For the text-containing cell, return its midpoint in [X, Y] coordinate format. 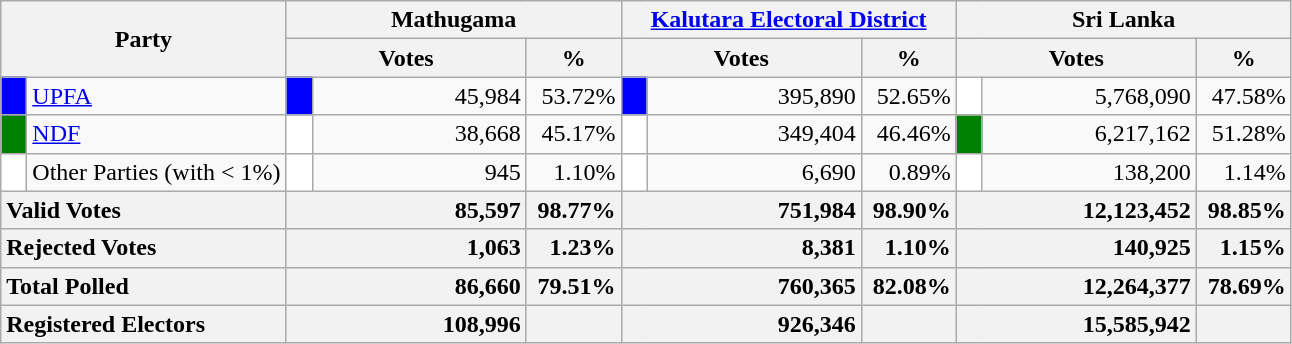
140,925 [1076, 248]
6,690 [754, 172]
1,063 [406, 248]
86,660 [406, 286]
53.72% [574, 96]
0.89% [908, 172]
NDF [156, 134]
1.23% [574, 248]
98.90% [908, 210]
82.08% [908, 286]
Total Polled [144, 286]
1.15% [1244, 248]
38,668 [419, 134]
760,365 [741, 286]
46.46% [908, 134]
51.28% [1244, 134]
Other Parties (with < 1%) [156, 172]
79.51% [574, 286]
945 [419, 172]
6,217,162 [1089, 134]
1.14% [1244, 172]
Party [144, 39]
395,890 [754, 96]
Valid Votes [144, 210]
98.85% [1244, 210]
926,346 [741, 324]
5,768,090 [1089, 96]
8,381 [741, 248]
45.17% [574, 134]
78.69% [1244, 286]
98.77% [574, 210]
12,264,377 [1076, 286]
Kalutara Electoral District [788, 20]
15,585,942 [1076, 324]
Mathugama [454, 20]
Sri Lanka [1124, 20]
349,404 [754, 134]
Registered Electors [144, 324]
138,200 [1089, 172]
UPFA [156, 96]
52.65% [908, 96]
108,996 [406, 324]
12,123,452 [1076, 210]
47.58% [1244, 96]
751,984 [741, 210]
Rejected Votes [144, 248]
45,984 [419, 96]
85,597 [406, 210]
